Provide the (x, y) coordinate of the cell's center where the given text is located.  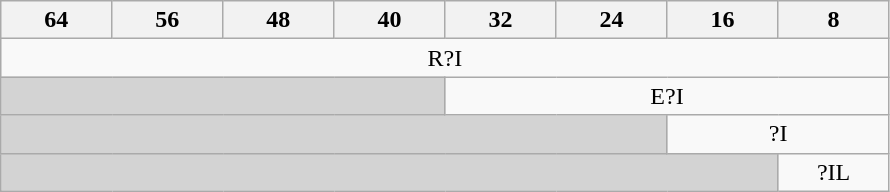
R?I (445, 58)
32 (500, 20)
48 (278, 20)
?IL (834, 172)
24 (612, 20)
8 (834, 20)
E?I (667, 96)
16 (722, 20)
?I (778, 134)
56 (168, 20)
64 (56, 20)
40 (390, 20)
